Pinpoint the cell where the given text exists, returning its (x, y) midpoint coordinate. 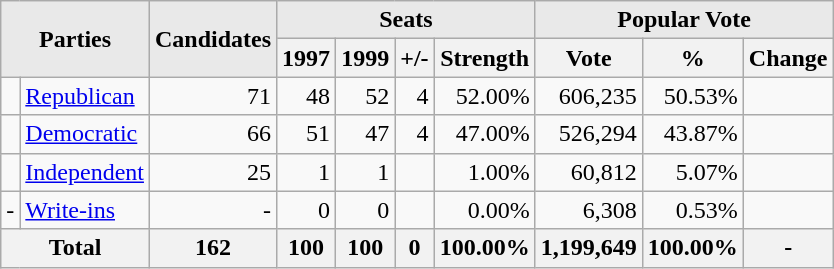
Republican (85, 96)
1997 (306, 58)
50.53% (692, 96)
52.00% (484, 96)
606,235 (588, 96)
Independent (85, 172)
Parties (76, 39)
% (692, 58)
0.00% (484, 210)
1999 (366, 58)
Popular Vote (684, 20)
Total (76, 248)
Democratic (85, 134)
Change (788, 58)
51 (306, 134)
5.07% (692, 172)
162 (212, 248)
Seats (406, 20)
1,199,649 (588, 248)
0.53% (692, 210)
60,812 (588, 172)
Write-ins (85, 210)
47.00% (484, 134)
25 (212, 172)
52 (366, 96)
Vote (588, 58)
6,308 (588, 210)
Candidates (212, 39)
66 (212, 134)
1.00% (484, 172)
43.87% (692, 134)
71 (212, 96)
+/- (414, 58)
47 (366, 134)
Strength (484, 58)
48 (306, 96)
526,294 (588, 134)
